Scan for the cell matching the given text and deliver its [x, y] coordinate at center. 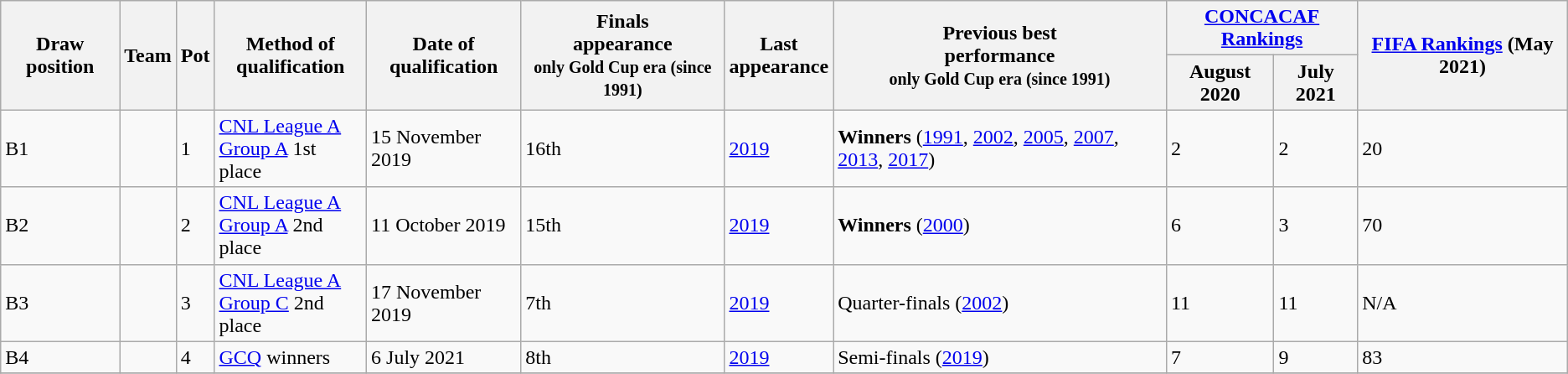
CNL League AGroup C 2nd place [291, 303]
17 November 2019 [444, 303]
Winners (1991, 2002, 2005, 2007, 2013, 2017) [1000, 148]
July 2021 [1316, 82]
20 [1462, 148]
1 [195, 148]
August 2020 [1220, 82]
N/A [1462, 303]
GCQ winners [291, 357]
70 [1462, 226]
B3 [60, 303]
9 [1316, 357]
83 [1462, 357]
Date ofqualification [444, 55]
7 [1220, 357]
Quarter-finals (2002) [1000, 303]
Method ofqualification [291, 55]
Lastappearance [779, 55]
B1 [60, 148]
Team [148, 55]
Previous bestperformanceonly Gold Cup era (since 1991) [1000, 55]
Pot [195, 55]
Finalsappearanceonly Gold Cup era (since 1991) [623, 55]
Semi-finals (2019) [1000, 357]
15 November 2019 [444, 148]
Draw position [60, 55]
FIFA Rankings (May 2021) [1462, 55]
B2 [60, 226]
16th [623, 148]
6 [1220, 226]
Winners (2000) [1000, 226]
CONCACAF Rankings [1261, 29]
CNL League AGroup A 2nd place [291, 226]
4 [195, 357]
8th [623, 357]
15th [623, 226]
CNL League AGroup A 1st place [291, 148]
B4 [60, 357]
7th [623, 303]
6 July 2021 [444, 357]
11 October 2019 [444, 226]
